From the cell containing the given text, extract its center point as (x, y) coordinate. 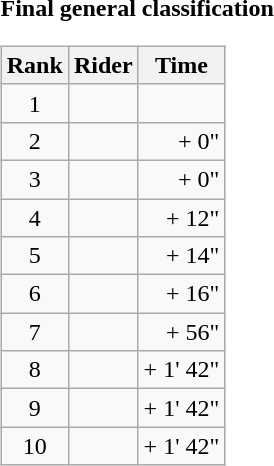
+ 56" (182, 332)
7 (34, 332)
3 (34, 179)
9 (34, 408)
2 (34, 141)
1 (34, 103)
Rider (103, 65)
6 (34, 294)
5 (34, 256)
Rank (34, 65)
Time (182, 65)
10 (34, 446)
+ 16" (182, 294)
+ 14" (182, 256)
4 (34, 217)
8 (34, 370)
+ 12" (182, 217)
